Return the [X, Y] coordinate for the center point of the cell that contains the specified text.  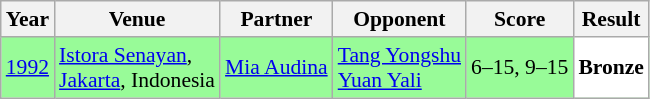
Bronze [611, 68]
6–15, 9–15 [520, 68]
Tang Yongshu Yuan Yali [400, 68]
Partner [276, 19]
Venue [137, 19]
Result [611, 19]
1992 [28, 68]
Opponent [400, 19]
Istora Senayan,Jakarta, Indonesia [137, 68]
Year [28, 19]
Mia Audina [276, 68]
Score [520, 19]
